Determine the [X, Y] coordinate at the center of the cell enclosing the given text.  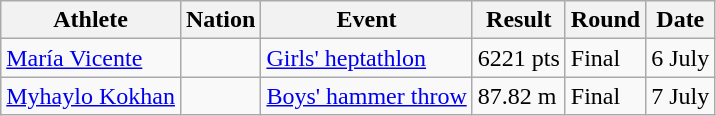
Boys' hammer throw [366, 96]
Result [518, 20]
6 July [680, 58]
87.82 m [518, 96]
Date [680, 20]
Girls' heptathlon [366, 58]
6221 pts [518, 58]
7 July [680, 96]
Athlete [91, 20]
Round [605, 20]
María Vicente [91, 58]
Nation [220, 20]
Event [366, 20]
Myhaylo Kokhan [91, 96]
